For the text-containing cell, return its midpoint in [X, Y] coordinate format. 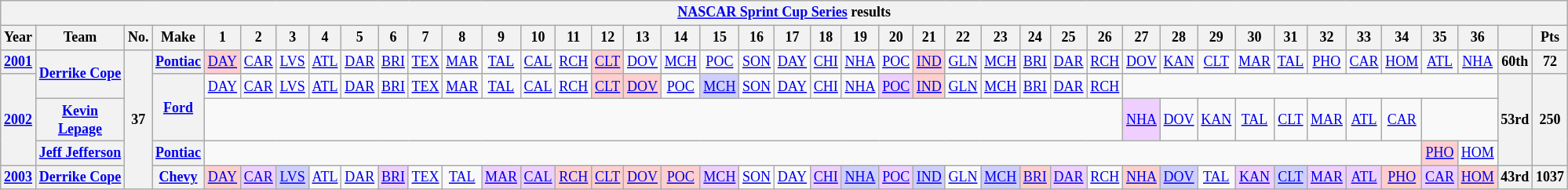
72 [1551, 61]
53rd [1515, 119]
3 [292, 38]
29 [1216, 38]
Pts [1551, 38]
Kevin Lepage [80, 119]
35 [1440, 38]
37 [138, 119]
25 [1069, 38]
6 [394, 38]
24 [1036, 38]
36 [1477, 38]
Team [80, 38]
33 [1364, 38]
43rd [1515, 177]
250 [1551, 119]
2 [258, 38]
16 [757, 38]
8 [462, 38]
31 [1290, 38]
NASCAR Sprint Cup Series results [785, 13]
32 [1327, 38]
10 [538, 38]
2003 [19, 177]
19 [860, 38]
14 [680, 38]
7 [425, 38]
2002 [19, 119]
30 [1255, 38]
18 [826, 38]
Chevy [179, 177]
27 [1142, 38]
13 [643, 38]
4 [325, 38]
15 [720, 38]
Year [19, 38]
17 [792, 38]
1 [222, 38]
1037 [1551, 177]
22 [963, 38]
26 [1105, 38]
23 [1001, 38]
60th [1515, 61]
20 [896, 38]
34 [1402, 38]
21 [929, 38]
Make [179, 38]
11 [574, 38]
9 [501, 38]
2001 [19, 61]
Jeff Jefferson [80, 152]
Ford [179, 107]
No. [138, 38]
12 [607, 38]
5 [359, 38]
28 [1179, 38]
